Detect which cell encompasses the target text, then output its (x, y) center coordinate. 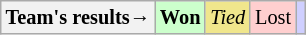
Tied (228, 17)
Won (180, 17)
Team's results→ (78, 17)
Lost (273, 17)
